Identify which cell holds the provided text, then report its (x, y) central coordinate. 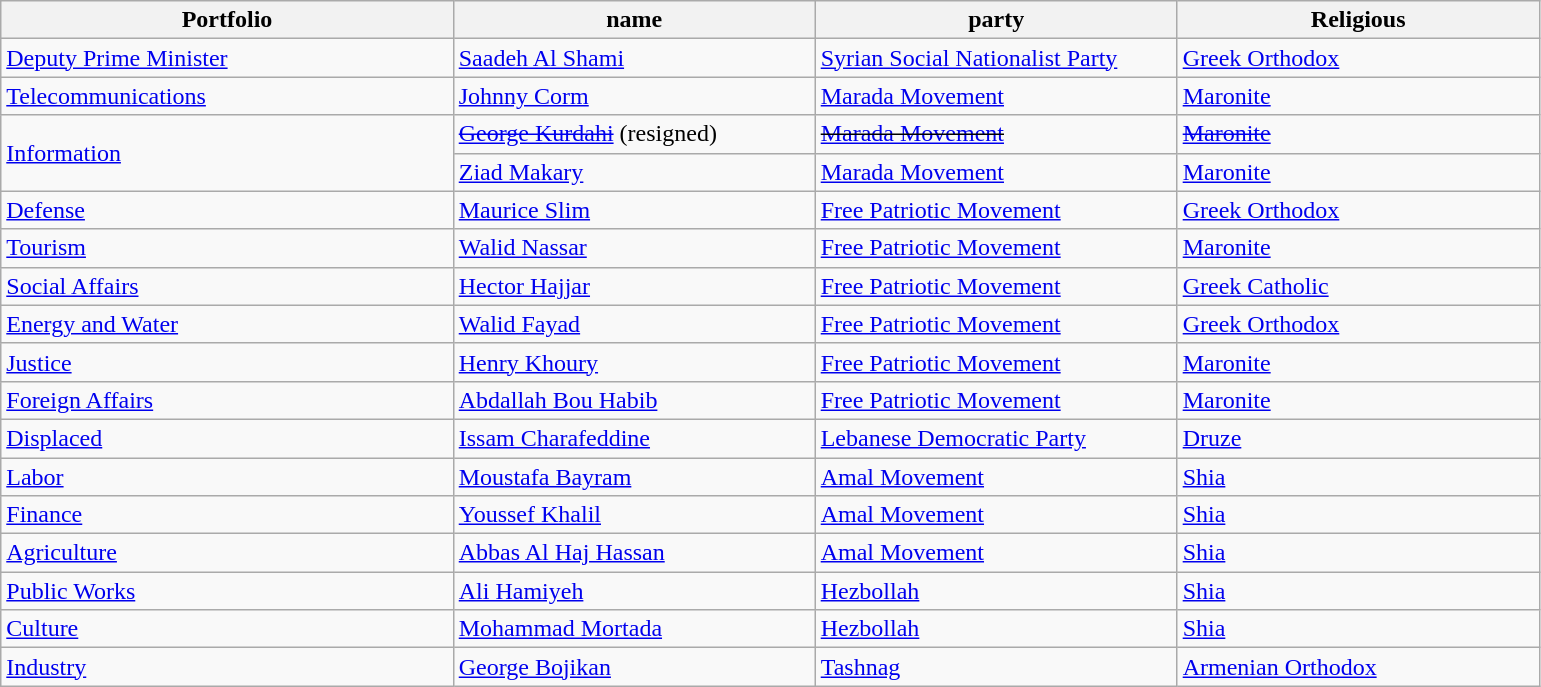
Youssef Khalil (634, 515)
Hector Hajjar (634, 286)
Walid Fayad (634, 324)
Saadeh Al Shami (634, 58)
Johnny Corm (634, 96)
Energy and Water (227, 324)
Issam Charafeddine (634, 438)
George Kurdahi (resigned) (634, 134)
name (634, 20)
Information (227, 153)
George Bojikan (634, 667)
Tourism (227, 248)
Armenian Orthodox (1358, 667)
Lebanese Democratic Party (996, 438)
Ziad Makary (634, 172)
Portfolio (227, 20)
Public Works (227, 591)
Social Affairs (227, 286)
Defense (227, 210)
Industry (227, 667)
Justice (227, 362)
Greek Catholic (1358, 286)
Walid Nassar (634, 248)
Foreign Affairs (227, 400)
Henry Khoury (634, 362)
Telecommunications (227, 96)
Finance (227, 515)
Labor (227, 477)
Maurice Slim (634, 210)
party (996, 20)
Deputy Prime Minister (227, 58)
Abdallah Bou Habib (634, 400)
Ali Hamiyeh (634, 591)
Culture (227, 629)
Mohammad Mortada (634, 629)
Abbas Al Haj Hassan (634, 553)
Tashnag (996, 667)
Displaced (227, 438)
Agriculture (227, 553)
Druze (1358, 438)
Syrian Social Nationalist Party (996, 58)
Moustafa Bayram (634, 477)
Religious (1358, 20)
